Output the (X, Y) coordinate of the center of the cell containing the given text.  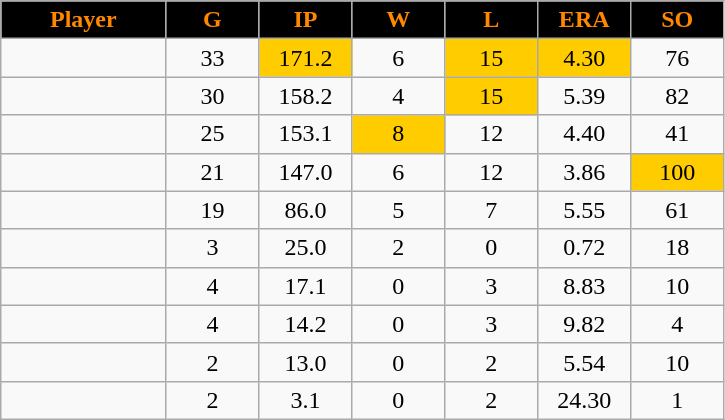
158.2 (306, 96)
8.83 (584, 286)
9.82 (584, 324)
19 (212, 210)
86.0 (306, 210)
L (492, 20)
8 (398, 134)
17.1 (306, 286)
5.39 (584, 96)
147.0 (306, 172)
SO (678, 20)
30 (212, 96)
13.0 (306, 362)
W (398, 20)
25 (212, 134)
1 (678, 400)
100 (678, 172)
82 (678, 96)
21 (212, 172)
Player (84, 20)
4.40 (584, 134)
61 (678, 210)
33 (212, 58)
IP (306, 20)
3.1 (306, 400)
18 (678, 248)
0.72 (584, 248)
7 (492, 210)
153.1 (306, 134)
41 (678, 134)
24.30 (584, 400)
5 (398, 210)
76 (678, 58)
ERA (584, 20)
4.30 (584, 58)
171.2 (306, 58)
G (212, 20)
25.0 (306, 248)
5.55 (584, 210)
3.86 (584, 172)
5.54 (584, 362)
14.2 (306, 324)
